For the text-containing cell, return its midpoint in (X, Y) coordinate format. 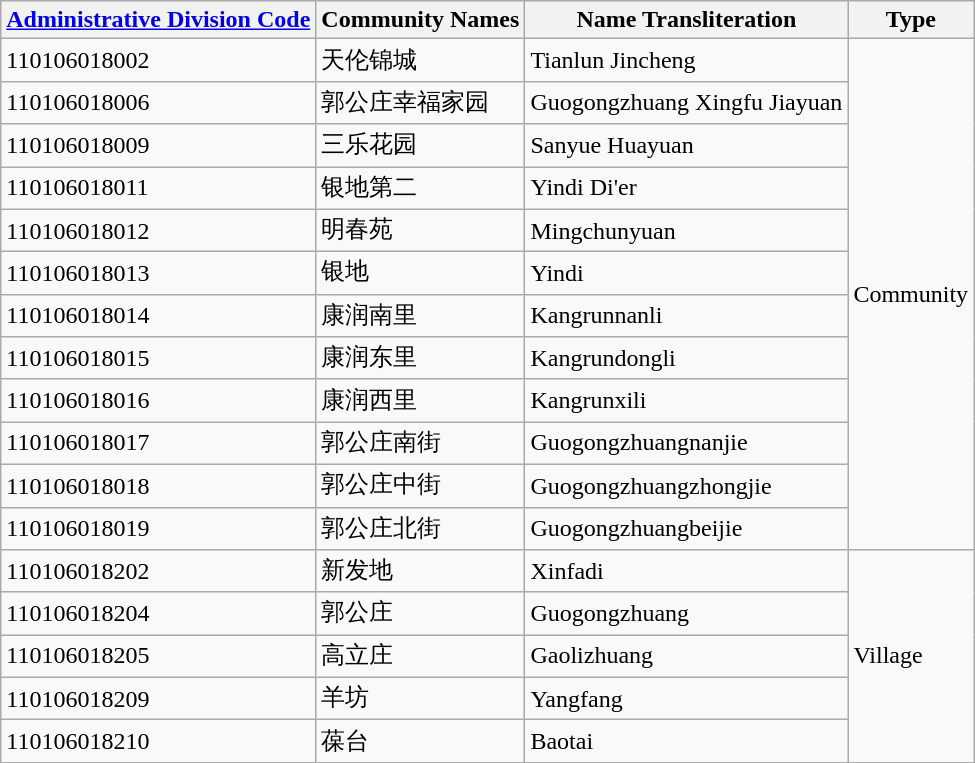
三乐花园 (420, 146)
Guogongzhuangzhongjie (686, 486)
Guogongzhuang Xingfu Jiayuan (686, 102)
Guogongzhuangnanjie (686, 444)
110106018014 (158, 316)
天伦锦城 (420, 60)
110106018018 (158, 486)
Baotai (686, 742)
新发地 (420, 572)
康润东里 (420, 358)
110106018017 (158, 444)
Kangrunnanli (686, 316)
110106018009 (158, 146)
羊坊 (420, 698)
Yindi Di'er (686, 188)
110106018209 (158, 698)
110106018016 (158, 400)
Type (911, 20)
郭公庄南街 (420, 444)
郭公庄 (420, 614)
Guogongzhuangbeijie (686, 528)
110106018210 (158, 742)
Gaolizhuang (686, 656)
Kangrundongli (686, 358)
葆台 (420, 742)
Guogongzhuang (686, 614)
Kangrunxili (686, 400)
110106018013 (158, 274)
康润西里 (420, 400)
Tianlun Jincheng (686, 60)
Mingchunyuan (686, 230)
Sanyue Huayuan (686, 146)
郭公庄幸福家园 (420, 102)
110106018204 (158, 614)
高立庄 (420, 656)
Xinfadi (686, 572)
110106018019 (158, 528)
银地第二 (420, 188)
Community Names (420, 20)
110106018002 (158, 60)
110106018015 (158, 358)
110106018205 (158, 656)
康润南里 (420, 316)
Yangfang (686, 698)
Yindi (686, 274)
Community (911, 294)
郭公庄北街 (420, 528)
Name Transliteration (686, 20)
110106018011 (158, 188)
Administrative Division Code (158, 20)
银地 (420, 274)
郭公庄中街 (420, 486)
110106018006 (158, 102)
110106018202 (158, 572)
明春苑 (420, 230)
Village (911, 656)
110106018012 (158, 230)
